Capture the cell that displays the provided text and extract its [x, y] central coordinate. 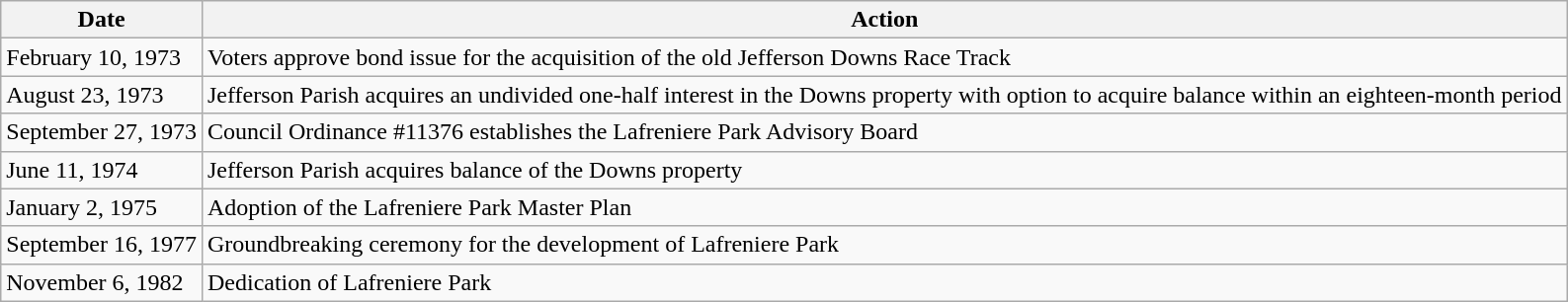
Dedication of Lafreniere Park [884, 282]
Date [102, 20]
September 27, 1973 [102, 132]
Adoption of the Lafreniere Park Master Plan [884, 207]
Jefferson Parish acquires an undivided one-half interest in the Downs property with option to acquire balance within an eighteen-month period [884, 95]
February 10, 1973 [102, 57]
Council Ordinance #11376 establishes the Lafreniere Park Advisory Board [884, 132]
Action [884, 20]
September 16, 1977 [102, 245]
Jefferson Parish acquires balance of the Downs property [884, 170]
Voters approve bond issue for the acquisition of the old Jefferson Downs Race Track [884, 57]
August 23, 1973 [102, 95]
June 11, 1974 [102, 170]
Groundbreaking ceremony for the development of Lafreniere Park [884, 245]
January 2, 1975 [102, 207]
November 6, 1982 [102, 282]
